Return (X, Y) of the center of cell containing provided text 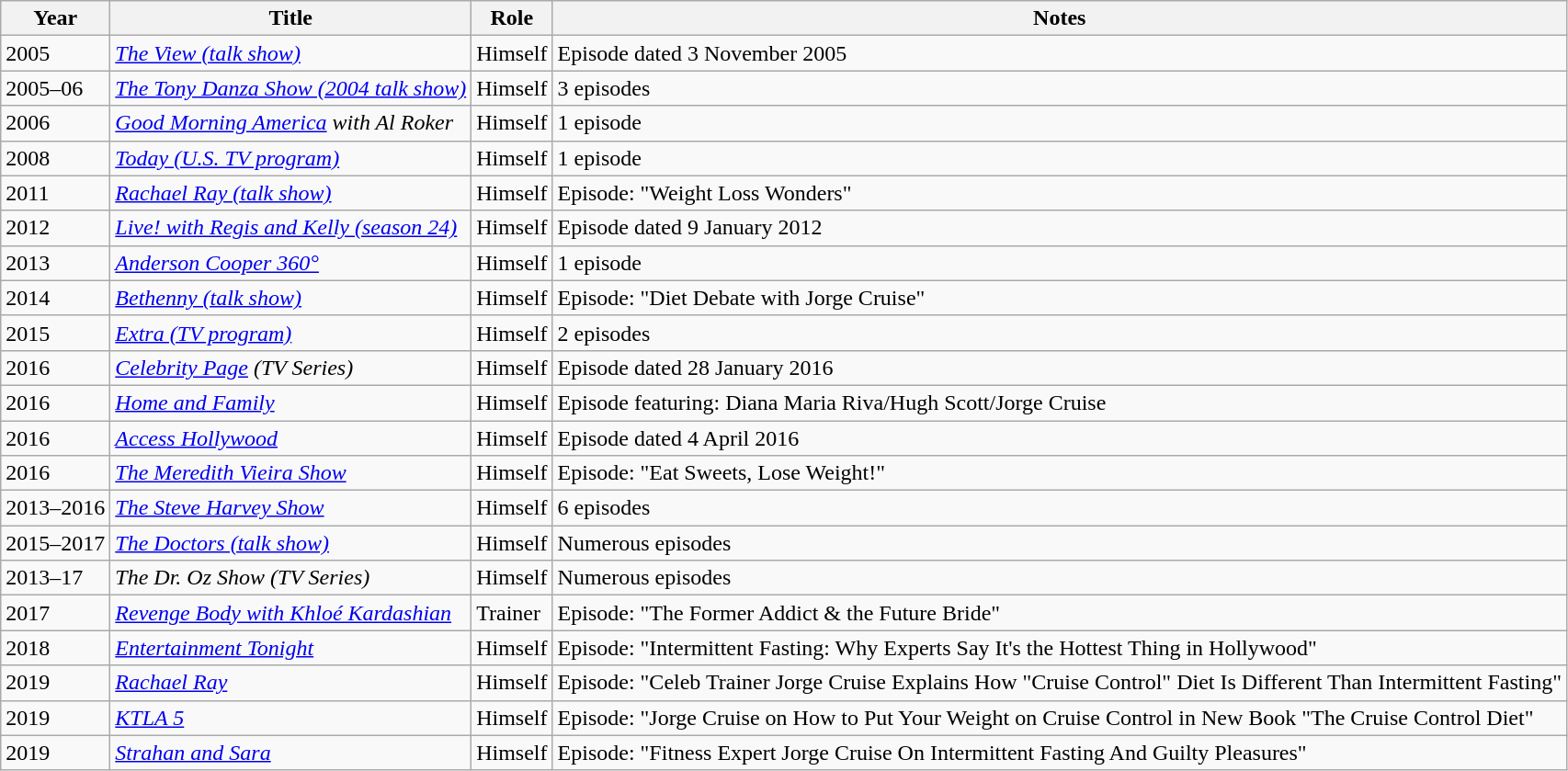
Episode: "Intermittent Fasting: Why Experts Say It's the Hottest Thing in Hollywood" (1059, 648)
Episode: "Diet Debate with Jorge Cruise" (1059, 298)
Episode: "Fitness Expert Jorge Cruise On Intermittent Fasting And Guilty Pleasures" (1059, 753)
2013–17 (55, 578)
Anderson Cooper 360° (290, 263)
Today (U.S. TV program) (290, 158)
Episode dated 4 April 2016 (1059, 438)
Episode featuring: Diana Maria Riva/Hugh Scott/Jorge Cruise (1059, 403)
Trainer (512, 613)
Revenge Body with Khloé Kardashian (290, 613)
2015–2017 (55, 543)
Episode dated 3 November 2005 (1059, 53)
Episode: "Celeb Trainer Jorge Cruise Explains How "Cruise Control" Diet Is Different Than Intermittent Fasting" (1059, 683)
Episode: "Weight Loss Wonders" (1059, 193)
2013 (55, 263)
Title (290, 18)
Bethenny (talk show) (290, 298)
3 episodes (1059, 88)
Episode dated 28 January 2016 (1059, 368)
Notes (1059, 18)
2013–2016 (55, 508)
2005 (55, 53)
2006 (55, 123)
Episode dated 9 January 2012 (1059, 228)
2015 (55, 333)
2017 (55, 613)
2011 (55, 193)
Access Hollywood (290, 438)
Strahan and Sara (290, 753)
Extra (TV program) (290, 333)
Good Morning America with Al Roker (290, 123)
2005–06 (55, 88)
Episode: "The Former Addict & the Future Bride" (1059, 613)
2018 (55, 648)
Rachael Ray (talk show) (290, 193)
Live! with Regis and Kelly (season 24) (290, 228)
The Doctors (talk show) (290, 543)
The Tony Danza Show (2004 talk show) (290, 88)
Celebrity Page (TV Series) (290, 368)
The Meredith Vieira Show (290, 473)
6 episodes (1059, 508)
Home and Family (290, 403)
Rachael Ray (290, 683)
2 episodes (1059, 333)
Year (55, 18)
The View (talk show) (290, 53)
Role (512, 18)
2014 (55, 298)
2008 (55, 158)
2012 (55, 228)
KTLA 5 (290, 718)
Entertainment Tonight (290, 648)
Episode: "Jorge Cruise on How to Put Your Weight on Cruise Control in New Book "The Cruise Control Diet" (1059, 718)
The Dr. Oz Show (TV Series) (290, 578)
Episode: "Eat Sweets, Lose Weight!" (1059, 473)
The Steve Harvey Show (290, 508)
